Search for the cell housing the specified text and yield its [X, Y] center coordinate. 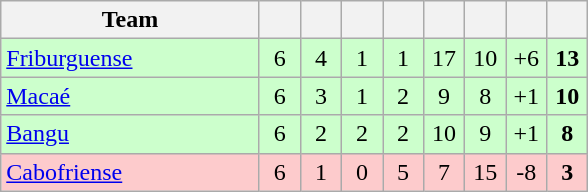
Friburguense [130, 58]
-8 [526, 172]
Cabofriense [130, 172]
5 [402, 172]
17 [444, 58]
0 [362, 172]
4 [320, 58]
+6 [526, 58]
15 [486, 172]
Team [130, 20]
13 [568, 58]
Bangu [130, 134]
Macaé [130, 96]
7 [444, 172]
